Determine the (X, Y) coordinate at the center of the cell enclosing the given text.  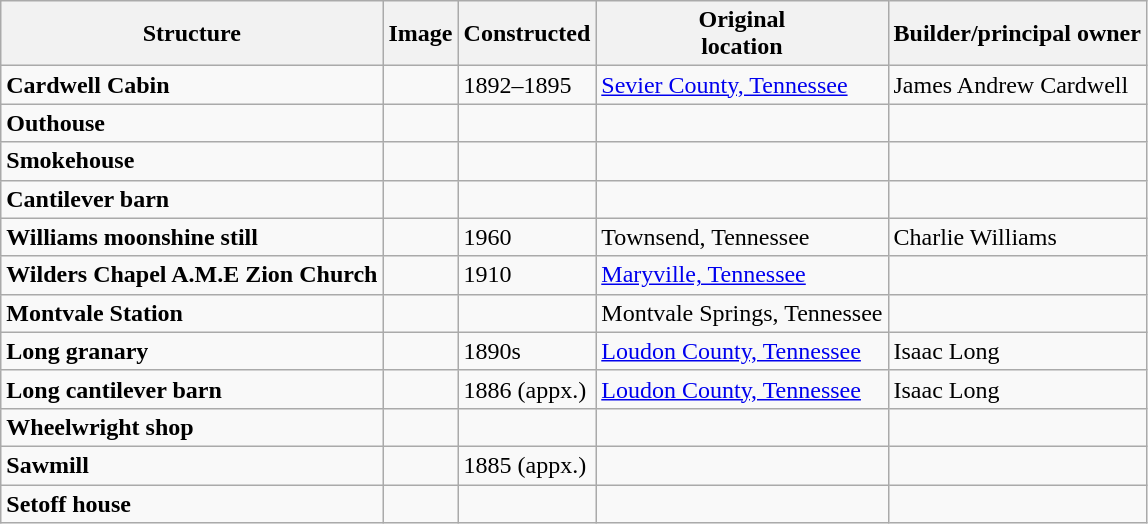
1960 (527, 237)
Townsend, Tennessee (742, 237)
1885 (appx.) (527, 465)
Montvale Station (192, 313)
Smokehouse (192, 161)
Wilders Chapel A.M.E Zion Church (192, 275)
Original location (742, 34)
Wheelwright shop (192, 427)
1886 (appx.) (527, 389)
Williams moonshine still (192, 237)
Sevier County, Tennessee (742, 85)
Setoff house (192, 503)
Long cantilever barn (192, 389)
Constructed (527, 34)
Cantilever barn (192, 199)
Image (420, 34)
Structure (192, 34)
Builder/principal owner (1017, 34)
Outhouse (192, 123)
Charlie Williams (1017, 237)
1892–1895 (527, 85)
Long granary (192, 351)
James Andrew Cardwell (1017, 85)
Montvale Springs, Tennessee (742, 313)
Maryville, Tennessee (742, 275)
1910 (527, 275)
Cardwell Cabin (192, 85)
1890s (527, 351)
Sawmill (192, 465)
